Determine the (X, Y) coordinate at the center of the cell enclosing the given text.  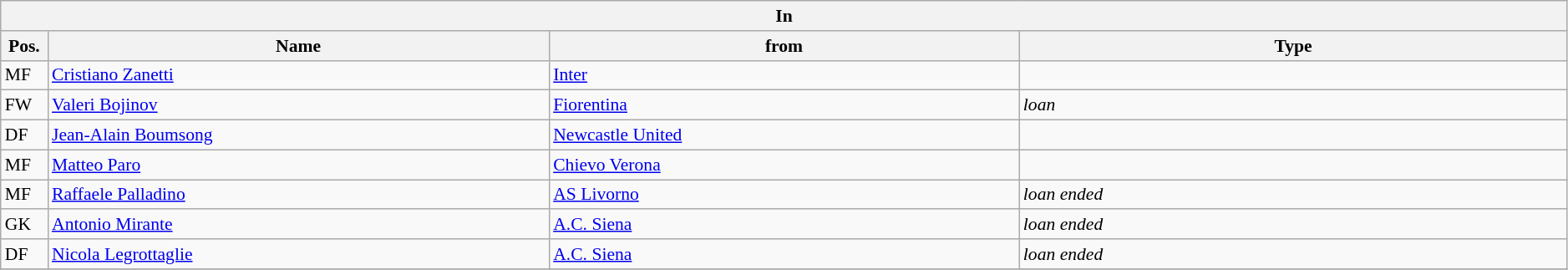
FW (24, 105)
Jean-Alain Boumsong (298, 135)
In (784, 16)
Antonio Mirante (298, 225)
loan (1293, 105)
Valeri Bojinov (298, 105)
Chievo Verona (784, 165)
Matteo Paro (298, 165)
Fiorentina (784, 105)
Pos. (24, 46)
Name (298, 46)
from (784, 46)
GK (24, 225)
Raffaele Palladino (298, 195)
Cristiano Zanetti (298, 75)
Inter (784, 75)
Type (1293, 46)
AS Livorno (784, 195)
Nicola Legrottaglie (298, 254)
Newcastle United (784, 135)
